Pinpoint the cell where the given text exists, returning its (x, y) midpoint coordinate. 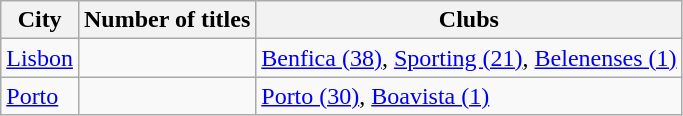
Porto (40, 96)
Clubs (469, 20)
Number of titles (166, 20)
Porto (30), Boavista (1) (469, 96)
Lisbon (40, 58)
Benfica (38), Sporting (21), Belenenses (1) (469, 58)
City (40, 20)
